Scan for the cell matching the given text and deliver its [X, Y] coordinate at center. 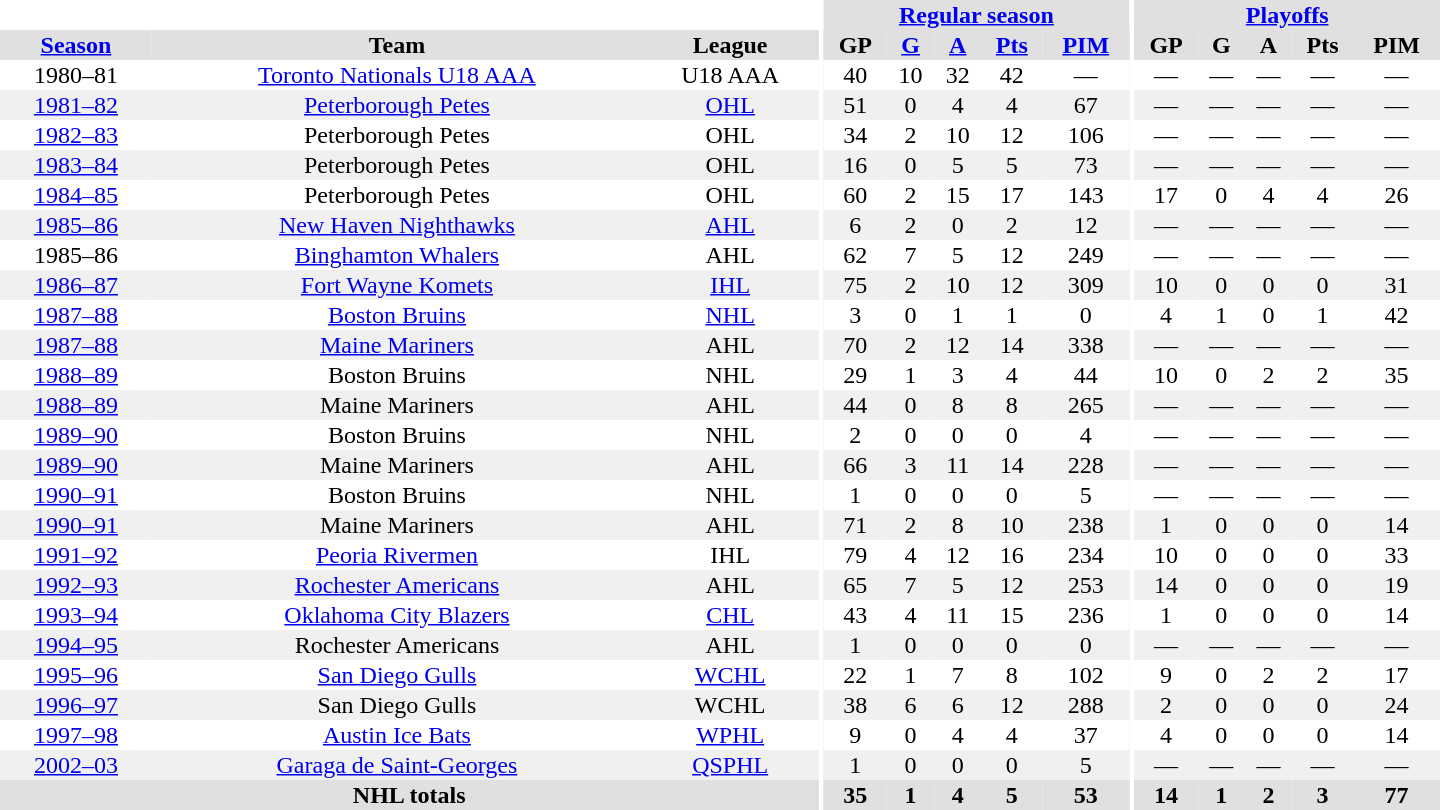
62 [856, 255]
Season [76, 45]
Binghamton Whalers [397, 255]
Playoffs [1287, 15]
New Haven Nighthawks [397, 225]
40 [856, 75]
228 [1086, 465]
1996–97 [76, 705]
1983–84 [76, 165]
71 [856, 525]
73 [1086, 165]
288 [1086, 705]
QSPHL [730, 765]
265 [1086, 405]
22 [856, 675]
60 [856, 195]
238 [1086, 525]
31 [1396, 285]
65 [856, 585]
Toronto Nationals U18 AAA [397, 75]
Fort Wayne Komets [397, 285]
67 [1086, 105]
234 [1086, 555]
1984–85 [76, 195]
CHL [730, 615]
51 [856, 105]
Austin Ice Bats [397, 735]
29 [856, 375]
1991–92 [76, 555]
43 [856, 615]
38 [856, 705]
37 [1086, 735]
75 [856, 285]
24 [1396, 705]
70 [856, 345]
1995–96 [76, 675]
NHL totals [409, 795]
Peoria Rivermen [397, 555]
1980–81 [76, 75]
33 [1396, 555]
143 [1086, 195]
Team [397, 45]
19 [1396, 585]
1981–82 [76, 105]
1997–98 [76, 735]
1986–87 [76, 285]
53 [1086, 795]
338 [1086, 345]
League [730, 45]
26 [1396, 195]
Oklahoma City Blazers [397, 615]
32 [958, 75]
1994–95 [76, 645]
Regular season [977, 15]
236 [1086, 615]
249 [1086, 255]
34 [856, 135]
66 [856, 465]
309 [1086, 285]
77 [1396, 795]
79 [856, 555]
102 [1086, 675]
253 [1086, 585]
106 [1086, 135]
Garaga de Saint-Georges [397, 765]
2002–03 [76, 765]
WPHL [730, 735]
1993–94 [76, 615]
1982–83 [76, 135]
U18 AAA [730, 75]
1992–93 [76, 585]
